From the cell containing the given text, extract its center point as [X, Y] coordinate. 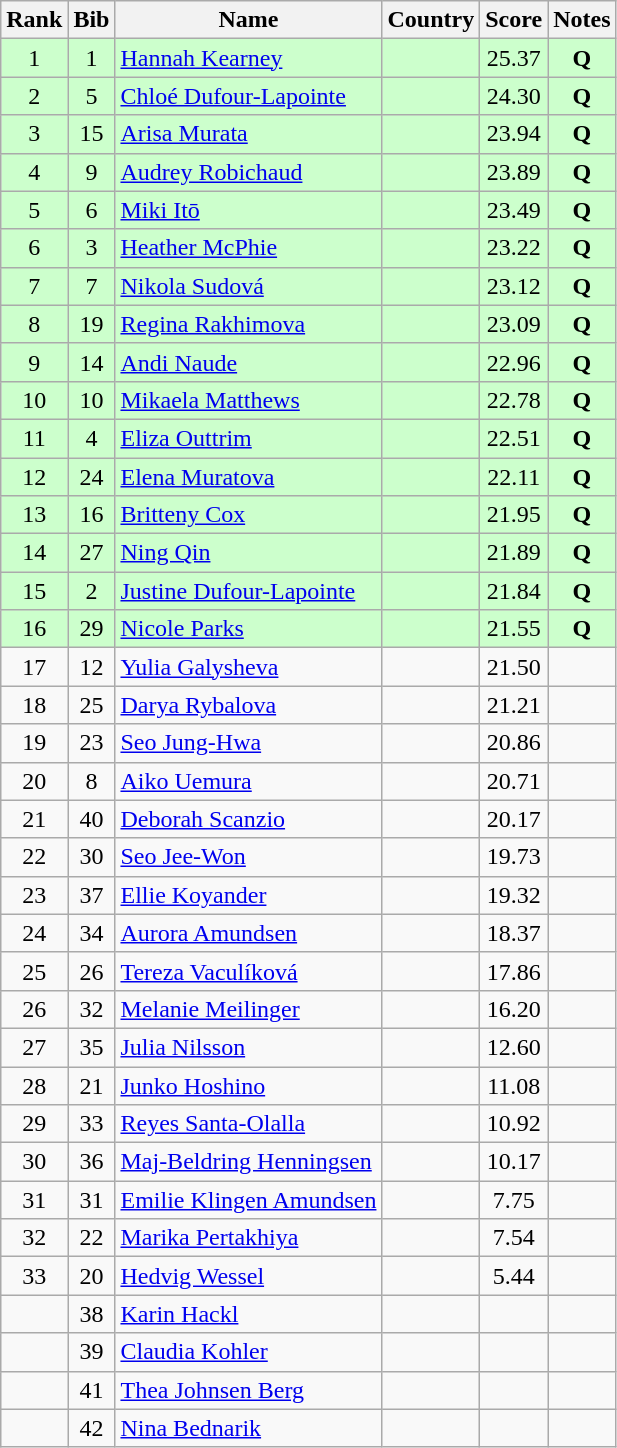
12.60 [514, 1047]
36 [92, 1162]
22.11 [514, 477]
Yulia Galysheva [248, 667]
25.37 [514, 58]
24.30 [514, 96]
Notes [582, 20]
34 [92, 933]
22.96 [514, 362]
23.12 [514, 286]
35 [92, 1047]
21.55 [514, 629]
Justine Dufour-Lapointe [248, 591]
21.84 [514, 591]
Aiko Uemura [248, 781]
Marika Pertakhiya [248, 1238]
16.20 [514, 1009]
Julia Nilsson [248, 1047]
23.89 [514, 172]
40 [92, 819]
37 [92, 895]
Country [431, 20]
20.17 [514, 819]
10.17 [514, 1162]
Seo Jee-Won [248, 857]
Ning Qin [248, 553]
Aurora Amundsen [248, 933]
Audrey Robichaud [248, 172]
13 [34, 515]
Tereza Vaculíková [248, 971]
Claudia Kohler [248, 1352]
11.08 [514, 1085]
20.86 [514, 743]
18 [34, 705]
Britteny Cox [248, 515]
22.51 [514, 438]
Chloé Dufour-Lapointe [248, 96]
Miki Itō [248, 210]
Bib [92, 20]
Maj-Beldring Henningsen [248, 1162]
23.09 [514, 324]
39 [92, 1352]
Ellie Koyander [248, 895]
21.50 [514, 667]
17 [34, 667]
Deborah Scanzio [248, 819]
10.92 [514, 1124]
Junko Hoshino [248, 1085]
Melanie Meilinger [248, 1009]
Mikaela Matthews [248, 400]
Reyes Santa-Olalla [248, 1124]
21.95 [514, 515]
Nikola Sudová [248, 286]
Name [248, 20]
Hannah Kearney [248, 58]
28 [34, 1085]
21.89 [514, 553]
Nicole Parks [248, 629]
Darya Rybalova [248, 705]
23.94 [514, 134]
7.54 [514, 1238]
19.73 [514, 857]
Arisa Murata [248, 134]
23.49 [514, 210]
Elena Muratova [248, 477]
Eliza Outtrim [248, 438]
Emilie Klingen Amundsen [248, 1200]
22.78 [514, 400]
Heather McPhie [248, 248]
7.75 [514, 1200]
Thea Johnsen Berg [248, 1390]
Score [514, 20]
18.37 [514, 933]
23.22 [514, 248]
Andi Naude [248, 362]
5.44 [514, 1276]
19.32 [514, 895]
Karin Hackl [248, 1314]
21.21 [514, 705]
41 [92, 1390]
20.71 [514, 781]
Nina Bednarik [248, 1428]
Seo Jung-Hwa [248, 743]
Regina Rakhimova [248, 324]
Rank [34, 20]
11 [34, 438]
Hedvig Wessel [248, 1276]
38 [92, 1314]
42 [92, 1428]
17.86 [514, 971]
